Capture the cell that displays the provided text and extract its (x, y) central coordinate. 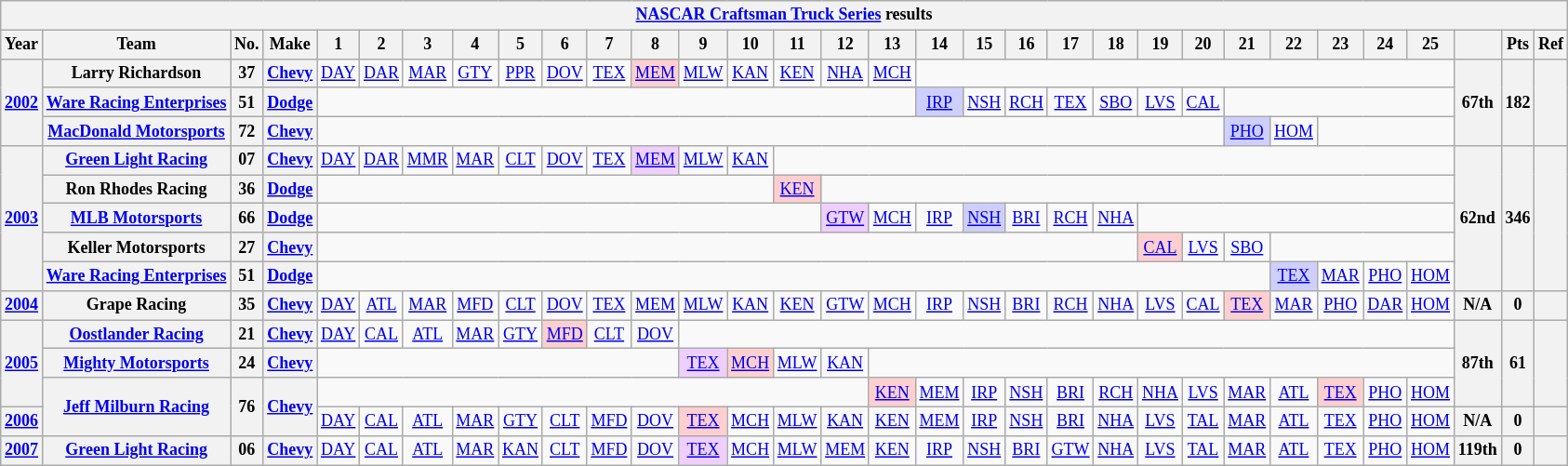
25 (1430, 45)
23 (1340, 45)
67th (1477, 102)
19 (1161, 45)
4 (475, 45)
Ref (1551, 45)
35 (247, 305)
22 (1295, 45)
3 (428, 45)
17 (1070, 45)
182 (1518, 102)
36 (247, 190)
Pts (1518, 45)
Team (136, 45)
11 (796, 45)
Jeff Milburn Racing (136, 406)
Grape Racing (136, 305)
5 (521, 45)
37 (247, 73)
61 (1518, 364)
PPR (521, 73)
10 (751, 45)
15 (984, 45)
2006 (22, 420)
NASCAR Craftsman Truck Series results (785, 15)
Keller Motorsports (136, 247)
Make (290, 45)
1 (339, 45)
12 (845, 45)
06 (247, 450)
27 (247, 247)
No. (247, 45)
MMR (428, 160)
2004 (22, 305)
8 (656, 45)
13 (892, 45)
Oostlander Racing (136, 335)
18 (1116, 45)
MLB Motorsports (136, 218)
66 (247, 218)
16 (1027, 45)
87th (1477, 364)
MacDonald Motorsports (136, 130)
7 (609, 45)
2007 (22, 450)
14 (939, 45)
Year (22, 45)
72 (247, 130)
20 (1203, 45)
07 (247, 160)
Larry Richardson (136, 73)
346 (1518, 219)
2003 (22, 219)
Ron Rhodes Racing (136, 190)
76 (247, 406)
119th (1477, 450)
2005 (22, 364)
9 (703, 45)
2 (381, 45)
62nd (1477, 219)
Mighty Motorsports (136, 363)
2002 (22, 102)
6 (565, 45)
